Locate the cell with the specified text and output its [X, Y] center coordinate. 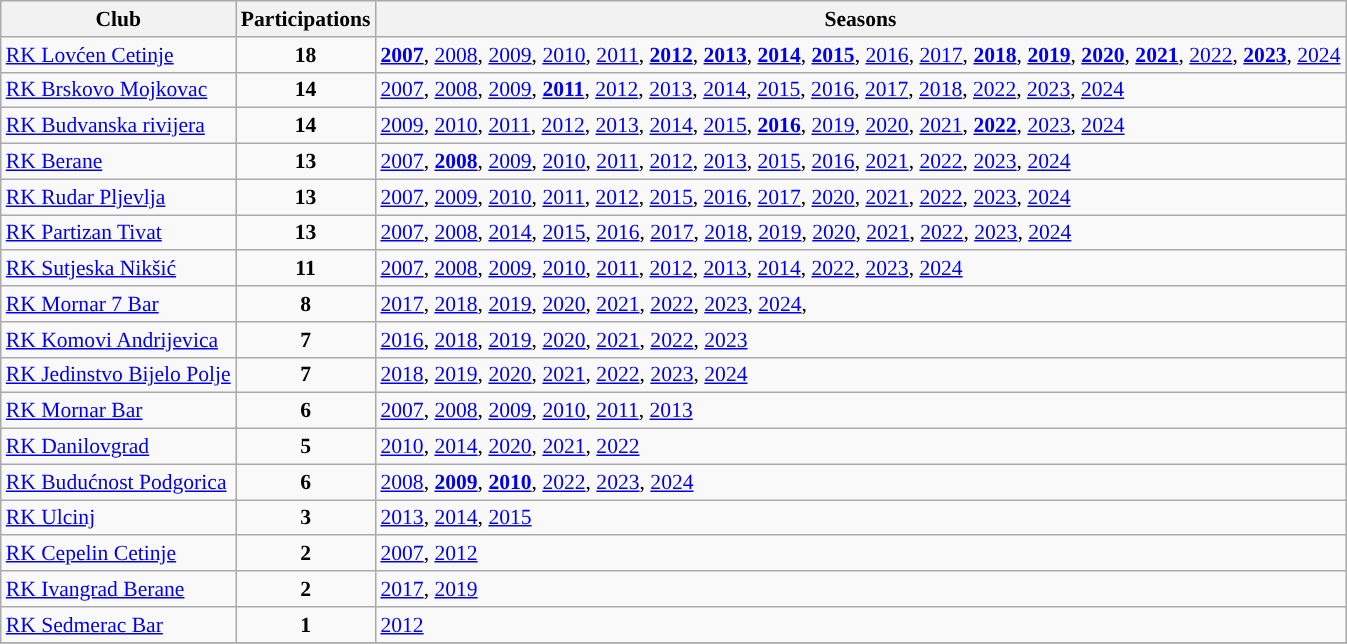
RK Rudar Pljevlja [118, 197]
2012 [860, 625]
RK Ivangrad Berane [118, 589]
2007, 2008, 2009, 2010, 2011, 2012, 2013, 2015, 2016, 2021, 2022, 2023, 2024 [860, 162]
18 [306, 55]
RK Budućnost Podgorica [118, 482]
RK Sedmerac Bar [118, 625]
2007, 2008, 2009, 2010, 2011, 2012, 2013, 2014, 2022, 2023, 2024 [860, 269]
Participations [306, 19]
5 [306, 447]
RK Mornar 7 Bar [118, 304]
RK Ulcinj [118, 518]
2017, 2018, 2019, 2020, 2021, 2022, 2023, 2024, [860, 304]
2017, 2019 [860, 589]
2010, 2014, 2020, 2021, 2022 [860, 447]
2007, 2008, 2009, 2010, 2011, 2013 [860, 411]
2018, 2019, 2020, 2021, 2022, 2023, 2024 [860, 375]
RK Lovćen Cetinje [118, 55]
RK Komovi Andrijevica [118, 340]
RK Brskovo Mojkovac [118, 90]
11 [306, 269]
2016, 2018, 2019, 2020, 2021, 2022, 2023 [860, 340]
RK Jedinstvo Bijelo Polje [118, 375]
RK Budvanska rivijera [118, 126]
RK Sutjeska Nikšić [118, 269]
8 [306, 304]
RK Partizan Tivat [118, 233]
RK Cepelin Cetinje [118, 554]
2009, 2010, 2011, 2012, 2013, 2014, 2015, 2016, 2019, 2020, 2021, 2022, 2023, 2024 [860, 126]
RK Mornar Bar [118, 411]
RK Berane [118, 162]
3 [306, 518]
1 [306, 625]
2007, 2008, 2014, 2015, 2016, 2017, 2018, 2019, 2020, 2021, 2022, 2023, 2024 [860, 233]
2013, 2014, 2015 [860, 518]
RK Danilovgrad [118, 447]
2007, 2012 [860, 554]
Club [118, 19]
2007, 2008, 2009, 2010, 2011, 2012, 2013, 2014, 2015, 2016, 2017, 2018, 2019, 2020, 2021, 2022, 2023, 2024 [860, 55]
2007, 2008, 2009, 2011, 2012, 2013, 2014, 2015, 2016, 2017, 2018, 2022, 2023, 2024 [860, 90]
2008, 2009, 2010, 2022, 2023, 2024 [860, 482]
Seasons [860, 19]
2007, 2009, 2010, 2011, 2012, 2015, 2016, 2017, 2020, 2021, 2022, 2023, 2024 [860, 197]
